For the text-containing cell, return its midpoint in [x, y] coordinate format. 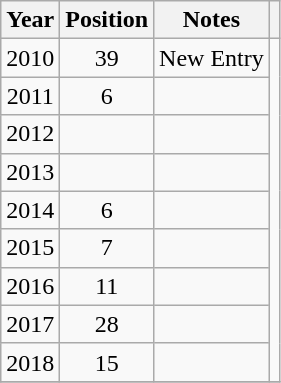
2016 [30, 286]
15 [107, 362]
2010 [30, 58]
28 [107, 324]
11 [107, 286]
2017 [30, 324]
7 [107, 248]
New Entry [212, 58]
2012 [30, 134]
Notes [212, 20]
2015 [30, 248]
2018 [30, 362]
2014 [30, 210]
2013 [30, 172]
2011 [30, 96]
Position [107, 20]
Year [30, 20]
39 [107, 58]
